Extract the (X, Y) coordinate from the center of the cell holding the provided text.  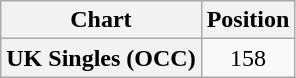
Chart (101, 20)
UK Singles (OCC) (101, 58)
158 (248, 58)
Position (248, 20)
